From the cell containing the given text, extract its center point as [X, Y] coordinate. 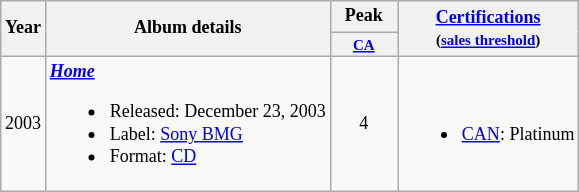
CA [364, 44]
2003 [24, 124]
4 [364, 124]
Album details [188, 28]
HomeReleased: December 23, 2003Label: Sony BMGFormat: CD [188, 124]
Year [24, 28]
CAN: Platinum [488, 124]
Certifications(sales threshold) [488, 28]
Peak [364, 16]
